Extract the [X, Y] coordinate from the center of the cell holding the provided text.  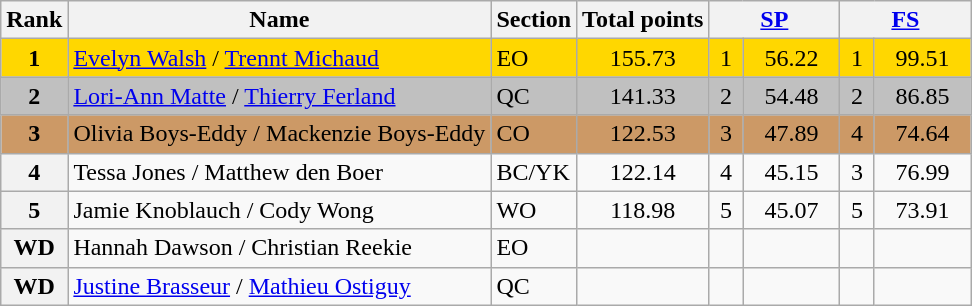
Tessa Jones / Matthew den Boer [280, 172]
CO [534, 134]
155.73 [643, 58]
BC/YK [534, 172]
Evelyn Walsh / Trennt Michaud [280, 58]
74.64 [922, 134]
122.53 [643, 134]
SP [774, 20]
Total points [643, 20]
Olivia Boys-Eddy / Mackenzie Boys-Eddy [280, 134]
Justine Brasseur / Mathieu Ostiguy [280, 286]
73.91 [922, 210]
FS [906, 20]
Name [280, 20]
99.51 [922, 58]
54.48 [792, 96]
76.99 [922, 172]
Section [534, 20]
118.98 [643, 210]
Lori-Ann Matte / Thierry Ferland [280, 96]
56.22 [792, 58]
141.33 [643, 96]
Rank [34, 20]
45.15 [792, 172]
122.14 [643, 172]
86.85 [922, 96]
47.89 [792, 134]
45.07 [792, 210]
Jamie Knoblauch / Cody Wong [280, 210]
Hannah Dawson / Christian Reekie [280, 248]
WO [534, 210]
